From the cell containing the given text, extract its center point as (x, y) coordinate. 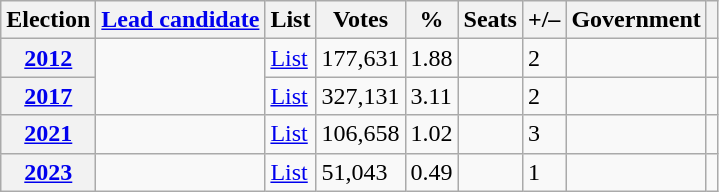
177,631 (360, 58)
3.11 (432, 96)
Votes (360, 20)
2017 (48, 96)
1 (544, 172)
0.49 (432, 172)
Government (636, 20)
1.88 (432, 58)
2023 (48, 172)
3 (544, 134)
106,658 (360, 134)
51,043 (360, 172)
% (432, 20)
1.02 (432, 134)
327,131 (360, 96)
2021 (48, 134)
Lead candidate (180, 20)
Seats (490, 20)
2012 (48, 58)
Election (48, 20)
+/– (544, 20)
